From the cell containing the given text, extract its center point as [x, y] coordinate. 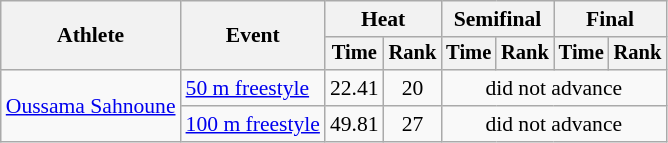
22.41 [354, 88]
Event [253, 36]
Final [610, 19]
Athlete [91, 36]
100 m freestyle [253, 124]
27 [413, 124]
50 m freestyle [253, 88]
49.81 [354, 124]
Heat [383, 19]
20 [413, 88]
Semifinal [497, 19]
Oussama Sahnoune [91, 106]
